Return the (X, Y) coordinate for the center point of the cell that contains the specified text.  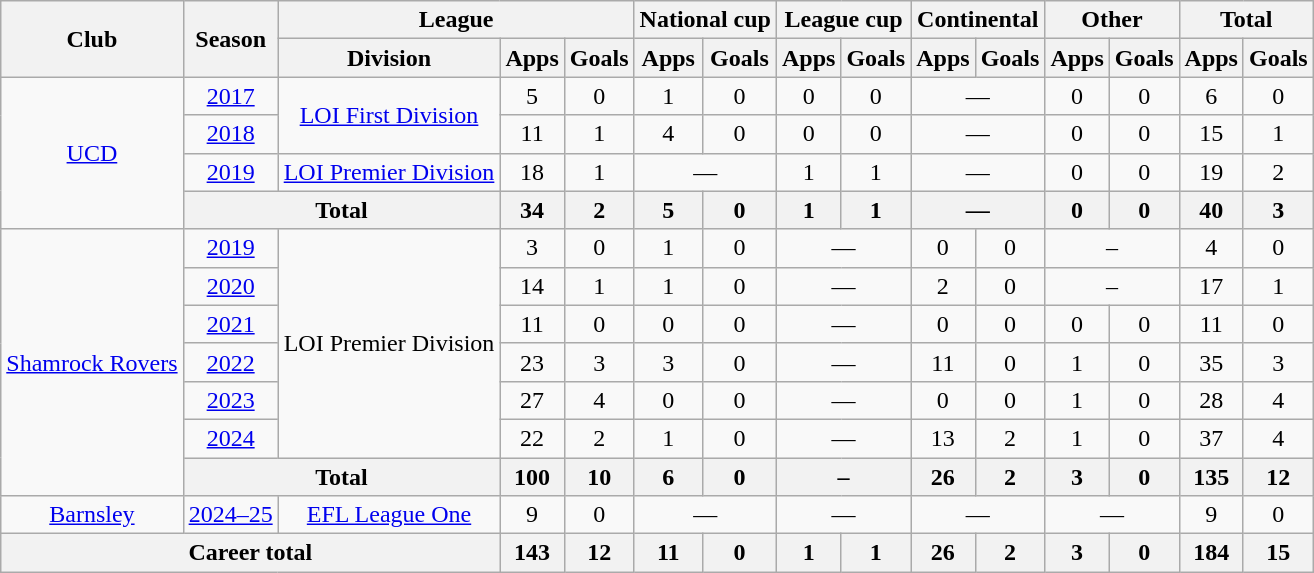
Division (389, 58)
10 (599, 477)
League cup (843, 20)
2017 (230, 96)
League (456, 20)
143 (532, 553)
Other (1112, 20)
Career total (250, 553)
National cup (705, 20)
2020 (230, 286)
2024 (230, 438)
135 (1211, 477)
17 (1211, 286)
184 (1211, 553)
LOI First Division (389, 115)
UCD (92, 153)
2022 (230, 362)
22 (532, 438)
2018 (230, 134)
2021 (230, 324)
23 (532, 362)
35 (1211, 362)
27 (532, 400)
40 (1211, 210)
2024–25 (230, 515)
37 (1211, 438)
Club (92, 39)
14 (532, 286)
100 (532, 477)
Barnsley (92, 515)
13 (943, 438)
19 (1211, 172)
Season (230, 39)
18 (532, 172)
34 (532, 210)
Continental (978, 20)
2023 (230, 400)
EFL League One (389, 515)
Shamrock Rovers (92, 362)
28 (1211, 400)
